Provide the [X, Y] coordinate of the cell's center where the given text is located.  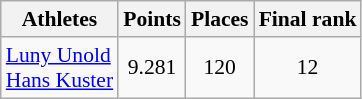
Luny UnoldHans Kuster [60, 68]
Athletes [60, 19]
Points [152, 19]
Final rank [308, 19]
Places [220, 19]
12 [308, 68]
9.281 [152, 68]
120 [220, 68]
